From the cell containing the given text, extract its center point as (x, y) coordinate. 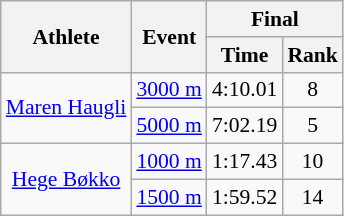
14 (312, 197)
Event (168, 36)
1000 m (168, 162)
1:59.52 (244, 197)
Hege Bøkko (66, 180)
Athlete (66, 36)
3000 m (168, 90)
1500 m (168, 197)
5000 m (168, 126)
Maren Haugli (66, 108)
7:02.19 (244, 126)
1:17.43 (244, 162)
Rank (312, 55)
10 (312, 162)
Time (244, 55)
8 (312, 90)
4:10.01 (244, 90)
Final (275, 19)
5 (312, 126)
